Search for the cell housing the specified text and yield its [x, y] center coordinate. 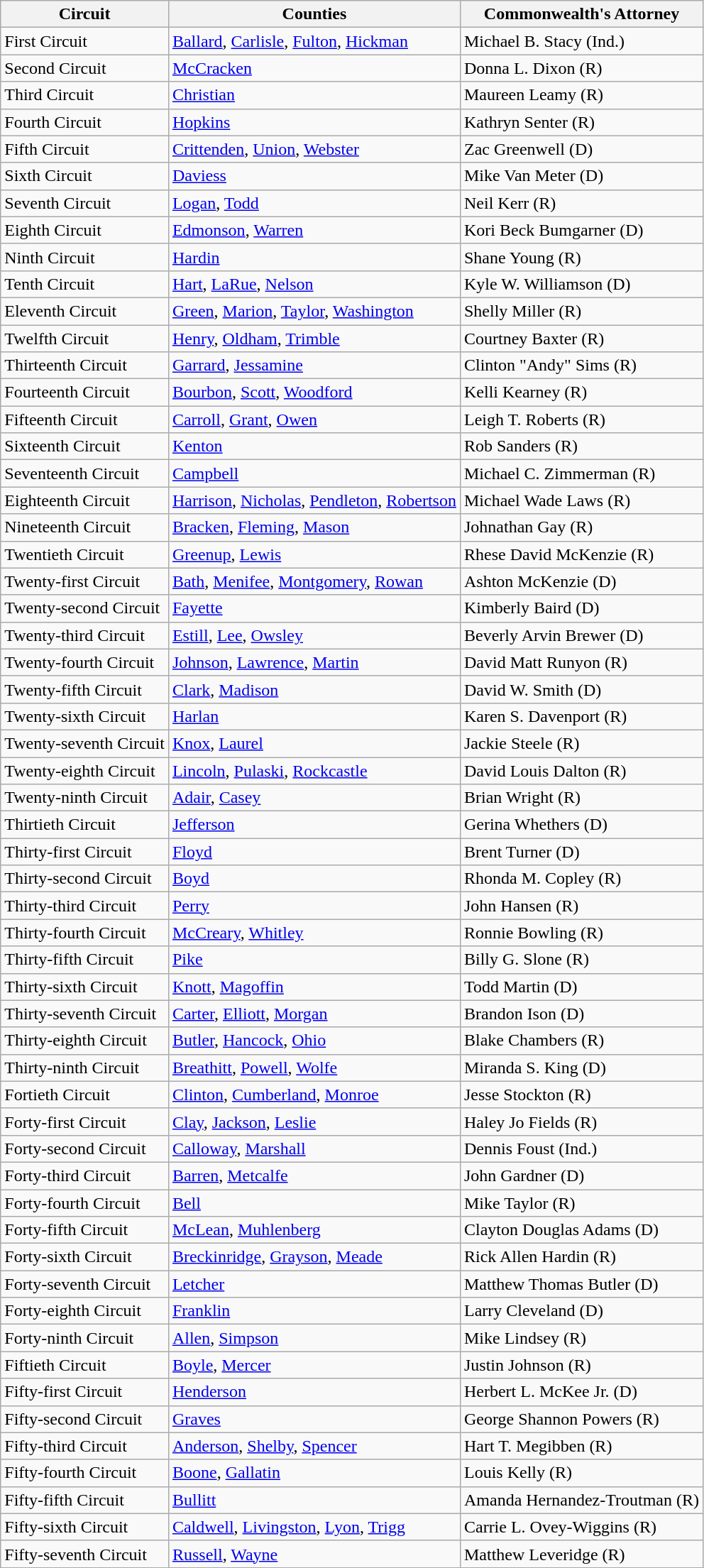
David Louis Dalton (R) [581, 770]
Johnson, Lawrence, Martin [314, 662]
Graves [314, 1419]
Mike Van Meter (D) [581, 176]
Sixteenth Circuit [85, 446]
Hart T. Megibben (R) [581, 1446]
Henderson [314, 1392]
McCreary, Whitley [314, 933]
Logan, Todd [314, 203]
Forty-eighth Circuit [85, 1311]
Rick Allen Hardin (R) [581, 1257]
Ninth Circuit [85, 257]
Second Circuit [85, 68]
Forty-fourth Circuit [85, 1203]
Brian Wright (R) [581, 798]
Matthew Leveridge (R) [581, 1554]
Forty-first Circuit [85, 1122]
Clinton, Cumberland, Monroe [314, 1095]
Jackie Steele (R) [581, 743]
Hart, LaRue, Nelson [314, 284]
Eighth Circuit [85, 230]
Brandon Ison (D) [581, 1014]
Carrie L. Ovey-Wiggins (R) [581, 1527]
Ronnie Bowling (R) [581, 933]
Thirteenth Circuit [85, 366]
Fourth Circuit [85, 122]
Sixth Circuit [85, 176]
Amanda Hernandez-Troutman (R) [581, 1500]
Fifty-fourth Circuit [85, 1473]
Ashton McKenzie (D) [581, 581]
Maureen Leamy (R) [581, 95]
Clay, Jackson, Leslie [314, 1122]
Rob Sanders (R) [581, 446]
Haley Jo Fields (R) [581, 1122]
Bath, Menifee, Montgomery, Rowan [314, 581]
Fourteenth Circuit [85, 393]
Fifty-third Circuit [85, 1446]
Letcher [314, 1284]
Twenty-fourth Circuit [85, 662]
Nineteenth Circuit [85, 527]
Blake Chambers (R) [581, 1041]
Thirty-eighth Circuit [85, 1041]
Knox, Laurel [314, 743]
Fayette [314, 608]
Beverly Arvin Brewer (D) [581, 635]
Twenty-eighth Circuit [85, 770]
Neil Kerr (R) [581, 203]
Harlan [314, 716]
Knott, Magoffin [314, 987]
Seventeenth Circuit [85, 473]
Tenth Circuit [85, 284]
Michael C. Zimmerman (R) [581, 473]
Clayton Douglas Adams (D) [581, 1230]
Jesse Stockton (R) [581, 1095]
Thirty-sixth Circuit [85, 987]
Kelli Kearney (R) [581, 393]
Michael B. Stacy (Ind.) [581, 41]
Allen, Simpson [314, 1338]
Campbell [314, 473]
Twenty-third Circuit [85, 635]
Bell [314, 1203]
Counties [314, 14]
Twenty-first Circuit [85, 581]
George Shannon Powers (R) [581, 1419]
Boyle, Mercer [314, 1365]
Johnathan Gay (R) [581, 527]
Crittenden, Union, Webster [314, 149]
Kenton [314, 446]
Miranda S. King (D) [581, 1068]
Kyle W. Williamson (D) [581, 284]
Estill, Lee, Owsley [314, 635]
Twelfth Circuit [85, 339]
Thirty-ninth Circuit [85, 1068]
Herbert L. McKee Jr. (D) [581, 1392]
Circuit [85, 14]
Courtney Baxter (R) [581, 339]
Karen S. Davenport (R) [581, 716]
Forty-second Circuit [85, 1148]
Justin Johnson (R) [581, 1365]
Green, Marion, Taylor, Washington [314, 311]
Henry, Oldham, Trimble [314, 339]
Fifty-fifth Circuit [85, 1500]
Fortieth Circuit [85, 1095]
Twenty-ninth Circuit [85, 798]
David W. Smith (D) [581, 689]
Edmonson, Warren [314, 230]
Jefferson [314, 825]
Fifty-second Circuit [85, 1419]
Twenty-second Circuit [85, 608]
Pike [314, 960]
Thirtieth Circuit [85, 825]
Caldwell, Livingston, Lyon, Trigg [314, 1527]
Barren, Metcalfe [314, 1175]
Twenty-seventh Circuit [85, 743]
Lincoln, Pulaski, Rockcastle [314, 770]
Larry Cleveland (D) [581, 1311]
Todd Martin (D) [581, 987]
Daviess [314, 176]
Boyd [314, 879]
Thirty-seventh Circuit [85, 1014]
Seventh Circuit [85, 203]
First Circuit [85, 41]
Thirty-fifth Circuit [85, 960]
Brent Turner (D) [581, 852]
Boone, Gallatin [314, 1473]
McLean, Muhlenberg [314, 1230]
Forty-seventh Circuit [85, 1284]
Fifty-first Circuit [85, 1392]
Harrison, Nicholas, Pendleton, Robertson [314, 500]
Calloway, Marshall [314, 1148]
Breckinridge, Grayson, Meade [314, 1257]
Breathitt, Powell, Wolfe [314, 1068]
Shelly Miller (R) [581, 311]
Commonwealth's Attorney [581, 14]
Adair, Casey [314, 798]
Perry [314, 906]
Carroll, Grant, Owen [314, 420]
Eighteenth Circuit [85, 500]
Forty-ninth Circuit [85, 1338]
Billy G. Slone (R) [581, 960]
Mike Lindsey (R) [581, 1338]
Third Circuit [85, 95]
Bracken, Fleming, Mason [314, 527]
Kathryn Senter (R) [581, 122]
Gerina Whethers (D) [581, 825]
Michael Wade Laws (R) [581, 500]
Rhese David McKenzie (R) [581, 554]
Louis Kelly (R) [581, 1473]
Garrard, Jessamine [314, 366]
Russell, Wayne [314, 1554]
Greenup, Lewis [314, 554]
McCracken [314, 68]
Fifth Circuit [85, 149]
Zac Greenwell (D) [581, 149]
Clark, Madison [314, 689]
Floyd [314, 852]
Twenty-sixth Circuit [85, 716]
Bullitt [314, 1500]
Kimberly Baird (D) [581, 608]
Kori Beck Bumgarner (D) [581, 230]
John Gardner (D) [581, 1175]
Eleventh Circuit [85, 311]
Forty-fifth Circuit [85, 1230]
Thirty-third Circuit [85, 906]
Fifty-seventh Circuit [85, 1554]
Fiftieth Circuit [85, 1365]
Fifty-sixth Circuit [85, 1527]
Fifteenth Circuit [85, 420]
Twentieth Circuit [85, 554]
Carter, Elliott, Morgan [314, 1014]
Forty-third Circuit [85, 1175]
Matthew Thomas Butler (D) [581, 1284]
Twenty-fifth Circuit [85, 689]
Forty-sixth Circuit [85, 1257]
Leigh T. Roberts (R) [581, 420]
Clinton "Andy" Sims (R) [581, 366]
Dennis Foust (Ind.) [581, 1148]
Thirty-first Circuit [85, 852]
Mike Taylor (R) [581, 1203]
Butler, Hancock, Ohio [314, 1041]
Christian [314, 95]
Thirty-second Circuit [85, 879]
Ballard, Carlisle, Fulton, Hickman [314, 41]
Hardin [314, 257]
John Hansen (R) [581, 906]
Donna L. Dixon (R) [581, 68]
David Matt Runyon (R) [581, 662]
Bourbon, Scott, Woodford [314, 393]
Rhonda M. Copley (R) [581, 879]
Anderson, Shelby, Spencer [314, 1446]
Thirty-fourth Circuit [85, 933]
Hopkins [314, 122]
Franklin [314, 1311]
Shane Young (R) [581, 257]
